Return the (X, Y) coordinate for the center point of the cell that contains the specified text.  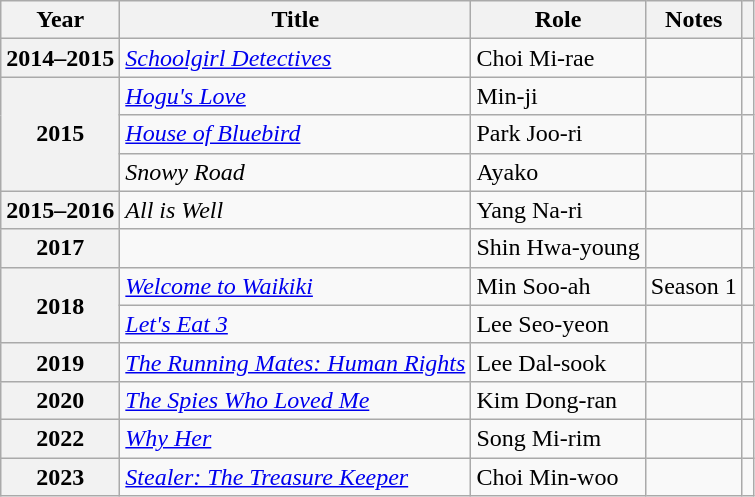
Min Soo-ah (558, 286)
2022 (60, 438)
2015–2016 (60, 210)
Snowy Road (296, 172)
Welcome to Waikiki (296, 286)
Schoolgirl Detectives (296, 58)
Shin Hwa-young (558, 248)
2014–2015 (60, 58)
Title (296, 20)
2018 (60, 305)
Choi Mi-rae (558, 58)
2020 (60, 400)
Ayako (558, 172)
Let's Eat 3 (296, 324)
Stealer: The Treasure Keeper (296, 477)
Min-ji (558, 96)
The Running Mates: Human Rights (296, 362)
Hogu's Love (296, 96)
Season 1 (694, 286)
Why Her (296, 438)
Song Mi-rim (558, 438)
All is Well (296, 210)
2023 (60, 477)
Kim Dong-ran (558, 400)
Notes (694, 20)
2017 (60, 248)
2015 (60, 134)
Year (60, 20)
Park Joo-ri (558, 134)
Choi Min-woo (558, 477)
Yang Na-ri (558, 210)
The Spies Who Loved Me (296, 400)
2019 (60, 362)
Role (558, 20)
Lee Dal-sook (558, 362)
Lee Seo-yeon (558, 324)
House of Bluebird (296, 134)
